Return (x, y) of the center of cell containing provided text 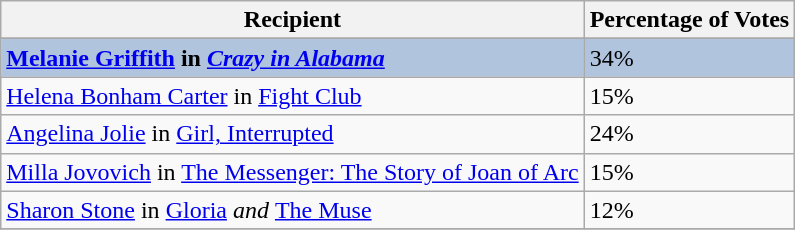
Milla Jovovich in The Messenger: The Story of Joan of Arc (292, 172)
12% (690, 210)
Helena Bonham Carter in Fight Club (292, 96)
Percentage of Votes (690, 20)
Recipient (292, 20)
Angelina Jolie in Girl, Interrupted (292, 134)
Sharon Stone in Gloria and The Muse (292, 210)
Melanie Griffith in Crazy in Alabama (292, 58)
24% (690, 134)
34% (690, 58)
